Provide the [x, y] coordinate of the cell's center where the given text is located.  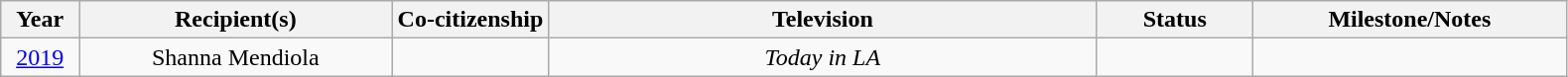
Television [823, 20]
Shanna Mendiola [236, 57]
Recipient(s) [236, 20]
Milestone/Notes [1409, 20]
Co-citizenship [470, 20]
2019 [40, 57]
Year [40, 20]
Status [1175, 20]
Today in LA [823, 57]
